Output the (x, y) coordinate of the center of the cell containing the given text.  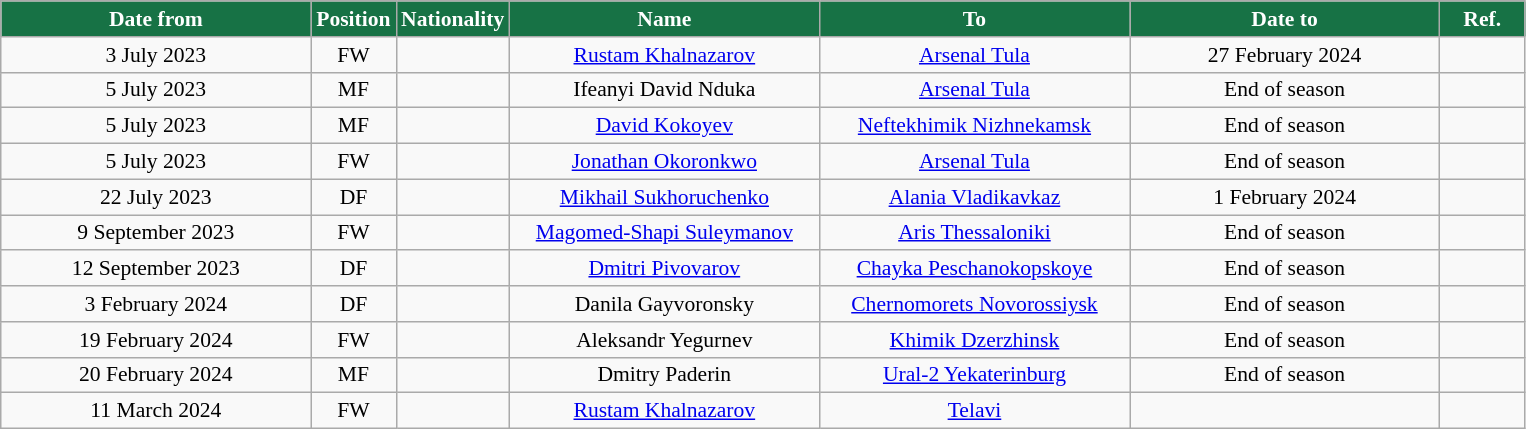
3 February 2024 (156, 304)
Telavi (974, 411)
1 February 2024 (1285, 197)
Chayka Peschanokopskoye (974, 269)
Magomed-Shapi Suleymanov (664, 233)
Neftekhimik Nizhnekamsk (974, 126)
Ural-2 Yekaterinburg (974, 375)
12 September 2023 (156, 269)
Name (664, 19)
Alania Vladikavkaz (974, 197)
Position (354, 19)
19 February 2024 (156, 340)
Aris Thessaloniki (974, 233)
Khimik Dzerzhinsk (974, 340)
David Kokoyev (664, 126)
Dmitri Pivovarov (664, 269)
Mikhail Sukhoruchenko (664, 197)
9 September 2023 (156, 233)
Date from (156, 19)
Dmitry Paderin (664, 375)
To (974, 19)
20 February 2024 (156, 375)
Chernomorets Novorossiysk (974, 304)
Danila Gayvoronsky (664, 304)
Nationality (452, 19)
Date to (1285, 19)
11 March 2024 (156, 411)
3 July 2023 (156, 55)
22 July 2023 (156, 197)
Jonathan Okoronkwo (664, 162)
Aleksandr Yegurnev (664, 340)
Ref. (1482, 19)
27 February 2024 (1285, 55)
Ifeanyi David Nduka (664, 90)
